Return the [X, Y] coordinate for the center point of the cell that contains the specified text.  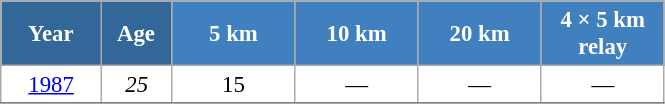
Age [136, 34]
15 [234, 85]
25 [136, 85]
4 × 5 km relay [602, 34]
5 km [234, 34]
1987 [52, 85]
20 km [480, 34]
10 km [356, 34]
Year [52, 34]
